Determine the (x, y) coordinate at the center of the cell enclosing the given text.  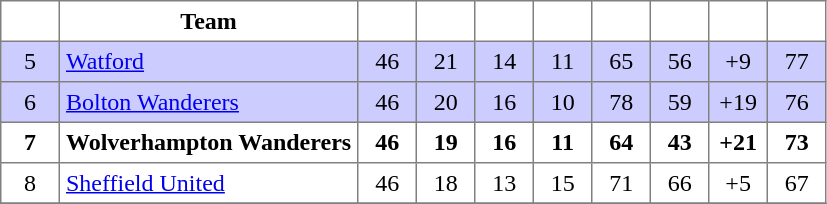
76 (796, 102)
Wolverhampton Wanderers (208, 142)
7 (30, 142)
18 (445, 183)
56 (679, 61)
+19 (738, 102)
15 (562, 183)
Sheffield United (208, 183)
Watford (208, 61)
+9 (738, 61)
14 (504, 61)
Bolton Wanderers (208, 102)
Team (208, 21)
6 (30, 102)
67 (796, 183)
21 (445, 61)
66 (679, 183)
+5 (738, 183)
77 (796, 61)
64 (621, 142)
73 (796, 142)
65 (621, 61)
43 (679, 142)
20 (445, 102)
10 (562, 102)
8 (30, 183)
59 (679, 102)
13 (504, 183)
71 (621, 183)
+21 (738, 142)
78 (621, 102)
19 (445, 142)
5 (30, 61)
